Identify which cell holds the provided text, then report its (X, Y) central coordinate. 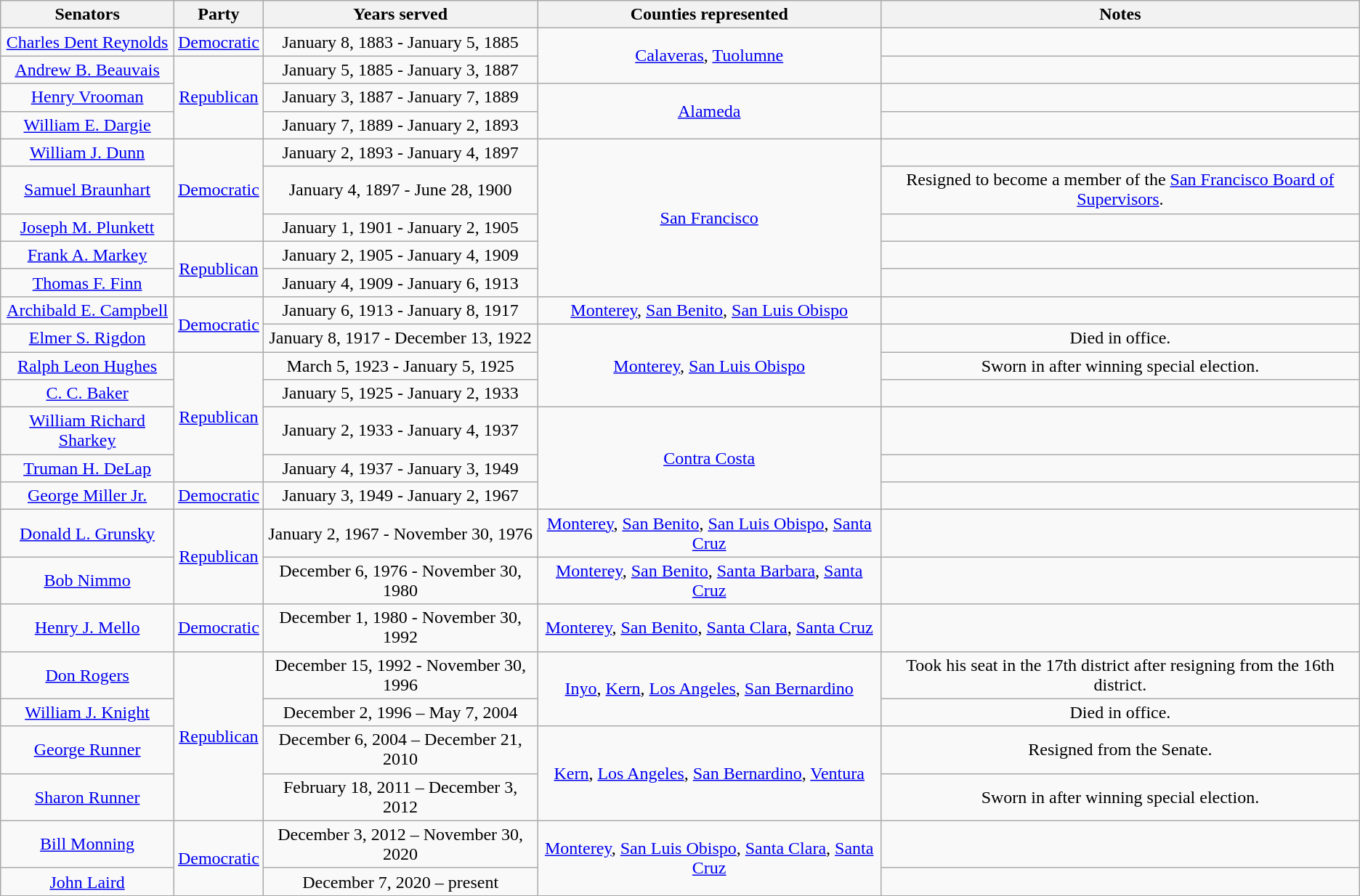
January 8, 1883 - January 5, 1885 (400, 42)
San Francisco (709, 218)
March 5, 1923 - January 5, 1925 (400, 365)
January 5, 1925 - January 2, 1933 (400, 394)
January 4, 1937 - January 3, 1949 (400, 468)
Archibald E. Campbell (87, 310)
December 6, 2004 – December 21, 2010 (400, 749)
Monterey, San Benito, Santa Barbara, Santa Cruz (709, 581)
Joseph M. Plunkett (87, 227)
January 5, 1885 - January 3, 1887 (400, 70)
Party (218, 15)
December 3, 2012 – November 30, 2020 (400, 844)
January 1, 1901 - January 2, 1905 (400, 227)
Ralph Leon Hughes (87, 365)
January 2, 1967 - November 30, 1976 (400, 533)
William Richard Sharkey (87, 431)
December 7, 2020 – present (400, 881)
Monterey, San Benito, San Luis Obispo (709, 310)
December 15, 1992 - November 30, 1996 (400, 675)
Monterey, San Luis Obispo (709, 365)
William J. Knight (87, 712)
Charles Dent Reynolds (87, 42)
Years served (400, 15)
January 7, 1889 - January 2, 1893 (400, 125)
Henry Vrooman (87, 97)
Donald L. Grunsky (87, 533)
Alameda (709, 111)
Calaveras, Tuolumne (709, 56)
Henry J. Mello (87, 627)
C. C. Baker (87, 394)
Bob Nimmo (87, 581)
Frank A. Markey (87, 255)
Monterey, San Benito, San Luis Obispo, Santa Cruz (709, 533)
February 18, 2011 – December 3, 2012 (400, 797)
Andrew B. Beauvais (87, 70)
Resigned to become a member of the San Francisco Board of Supervisors. (1120, 190)
Resigned from the Senate. (1120, 749)
Samuel Braunhart (87, 190)
Kern, Los Angeles, San Bernardino, Ventura (709, 773)
December 2, 1996 – May 7, 2004 (400, 712)
Monterey, San Benito, Santa Clara, Santa Cruz (709, 627)
Bill Monning (87, 844)
December 6, 1976 - November 30, 1980 (400, 581)
Notes (1120, 15)
William J. Dunn (87, 152)
John Laird (87, 881)
January 2, 1893 - January 4, 1897 (400, 152)
Sharon Runner (87, 797)
Thomas F. Finn (87, 282)
Inyo, Kern, Los Angeles, San Bernardino (709, 688)
Truman H. DeLap (87, 468)
Monterey, San Luis Obispo, Santa Clara, Santa Cruz (709, 858)
Elmer S. Rigdon (87, 338)
January 3, 1949 - January 2, 1967 (400, 496)
George Runner (87, 749)
Contra Costa (709, 459)
George Miller Jr. (87, 496)
Counties represented (709, 15)
January 4, 1897 - June 28, 1900 (400, 190)
William E. Dargie (87, 125)
Don Rogers (87, 675)
January 8, 1917 - December 13, 1922 (400, 338)
January 2, 1933 - January 4, 1937 (400, 431)
January 3, 1887 - January 7, 1889 (400, 97)
Senators (87, 15)
Took his seat in the 17th district after resigning from the 16th district. (1120, 675)
January 6, 1913 - January 8, 1917 (400, 310)
December 1, 1980 - November 30, 1992 (400, 627)
January 4, 1909 - January 6, 1913 (400, 282)
January 2, 1905 - January 4, 1909 (400, 255)
